Find where the given text appears and provide that cell's center as [x, y] coordinate. 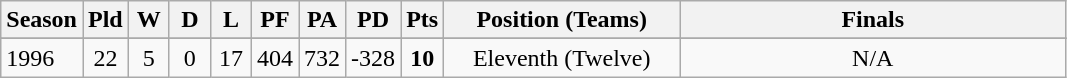
5 [148, 58]
10 [422, 58]
1996 [42, 58]
Season [42, 20]
PD [374, 20]
Pts [422, 20]
404 [274, 58]
L [230, 20]
PA [322, 20]
Finals [873, 20]
0 [190, 58]
Eleventh (Twelve) [562, 58]
Pld [105, 20]
PF [274, 20]
D [190, 20]
732 [322, 58]
W [148, 20]
-328 [374, 58]
22 [105, 58]
N/A [873, 58]
17 [230, 58]
Position (Teams) [562, 20]
